Extract the [x, y] coordinate from the center of the cell holding the provided text.  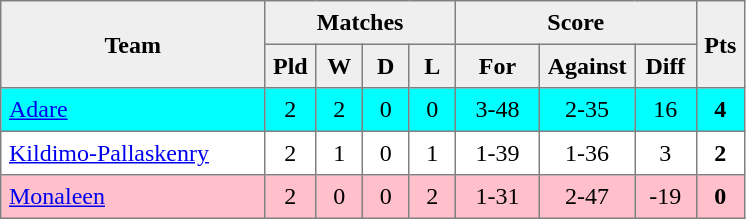
For [497, 66]
1-39 [497, 153]
2-35 [586, 110]
Team [133, 44]
Monaleen [133, 197]
-19 [666, 197]
D [385, 66]
Matches [360, 23]
Kildimo-Pallaskenry [133, 153]
Diff [666, 66]
1-36 [586, 153]
Against [586, 66]
L [432, 66]
W [339, 66]
3 [666, 153]
Adare [133, 110]
2-47 [586, 197]
4 [720, 110]
Score [576, 23]
1-31 [497, 197]
3-48 [497, 110]
Pld [290, 66]
16 [666, 110]
Pts [720, 44]
